Search for the cell housing the specified text and yield its (x, y) center coordinate. 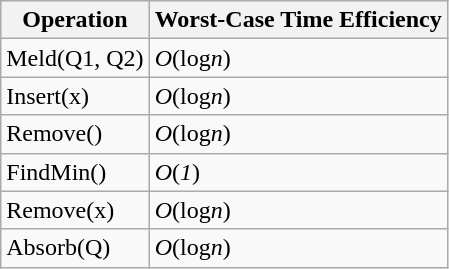
Remove() (75, 134)
Meld(Q1, Q2) (75, 58)
Remove(x) (75, 210)
O(1) (298, 172)
Absorb(Q) (75, 248)
FindMin() (75, 172)
Operation (75, 20)
Insert(x) (75, 96)
Worst-Case Time Efficiency (298, 20)
